Determine the [X, Y] coordinate at the center of the cell enclosing the given text.  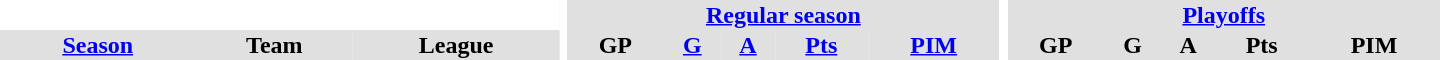
League [456, 45]
Season [98, 45]
Regular season [783, 15]
Team [274, 45]
Playoffs [1224, 15]
